Extract the (x, y) coordinate from the center of the cell holding the provided text.  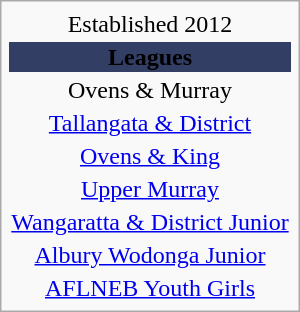
Albury Wodonga Junior (150, 255)
Ovens & Murray (150, 90)
Tallangata & District (150, 123)
AFLNEB Youth Girls (150, 288)
Ovens & King (150, 156)
Established 2012 (150, 24)
Leagues (150, 57)
Wangaratta & District Junior (150, 222)
Upper Murray (150, 189)
